Determine the (X, Y) coordinate at the center of the cell enclosing the given text.  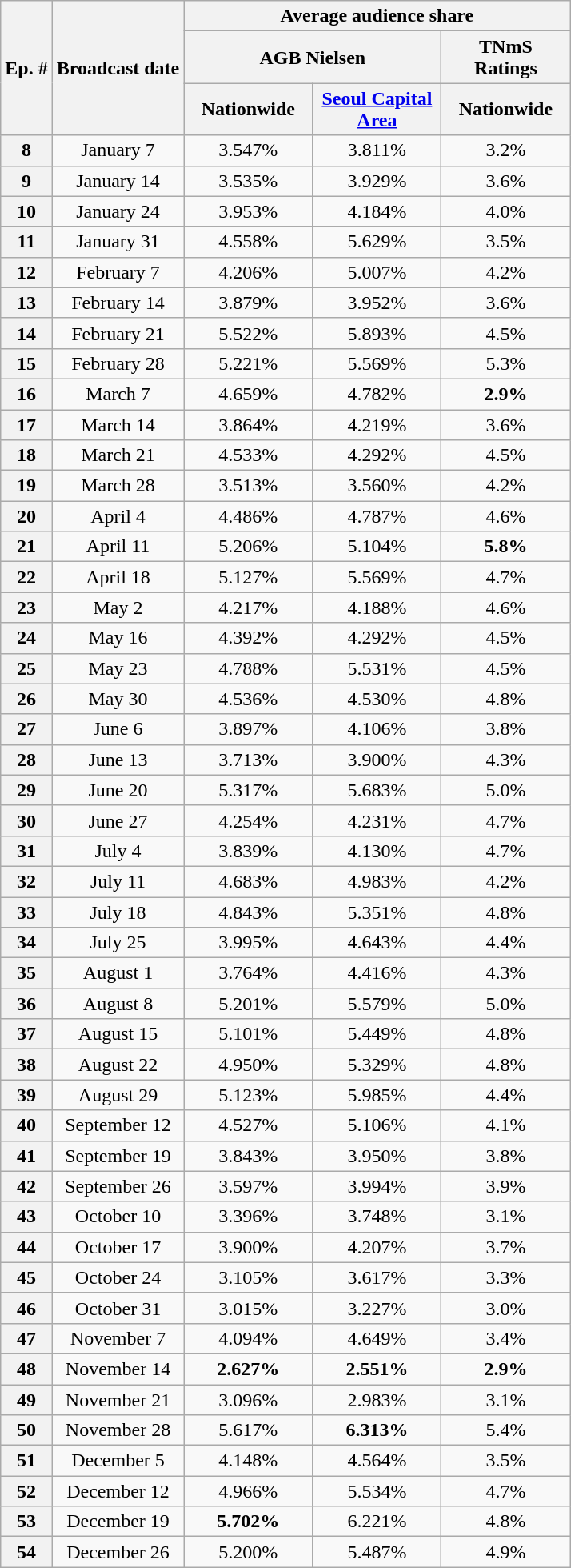
3.096% (248, 1400)
4.207% (377, 1247)
4.683% (248, 881)
4.536% (248, 699)
4.782% (377, 394)
4.966% (248, 1491)
4.106% (377, 729)
3.560% (377, 486)
5.206% (248, 547)
4.184% (377, 211)
3.2% (505, 150)
3.617% (377, 1277)
3.748% (377, 1217)
4.217% (248, 608)
August 22 (118, 1065)
July 4 (118, 851)
May 23 (118, 668)
October 24 (118, 1277)
4.188% (377, 608)
9 (26, 181)
4.219% (377, 425)
June 6 (118, 729)
March 7 (118, 394)
5.8% (505, 547)
19 (26, 486)
32 (26, 881)
2.983% (377, 1400)
33 (26, 912)
4.787% (377, 516)
5.101% (248, 1034)
10 (26, 211)
5.449% (377, 1034)
3.897% (248, 729)
24 (26, 638)
3.952% (377, 303)
22 (26, 577)
TNmS Ratings (505, 58)
October 10 (118, 1217)
40 (26, 1125)
Average audience share (377, 16)
5.201% (248, 1004)
4.564% (377, 1461)
3.950% (377, 1156)
5.534% (377, 1491)
4.094% (248, 1338)
5.351% (377, 912)
3.7% (505, 1247)
5.985% (377, 1095)
23 (26, 608)
February 28 (118, 363)
December 26 (118, 1552)
11 (26, 242)
4.1% (505, 1125)
December 19 (118, 1522)
37 (26, 1034)
July 25 (118, 943)
September 19 (118, 1156)
4.206% (248, 272)
35 (26, 973)
March 14 (118, 425)
4.649% (377, 1338)
July 18 (118, 912)
12 (26, 272)
5.487% (377, 1552)
4.231% (377, 820)
53 (26, 1522)
5.200% (248, 1552)
3.839% (248, 851)
4.530% (377, 699)
6.221% (377, 1522)
51 (26, 1461)
AGB Nielsen (313, 58)
45 (26, 1277)
January 24 (118, 211)
30 (26, 820)
48 (26, 1369)
4.983% (377, 881)
5.104% (377, 547)
49 (26, 1400)
47 (26, 1338)
4.843% (248, 912)
February 21 (118, 333)
Ep. # (26, 68)
3.105% (248, 1277)
June 13 (118, 760)
6.313% (377, 1430)
4.527% (248, 1125)
5.123% (248, 1095)
5.617% (248, 1430)
August 1 (118, 973)
8 (26, 150)
18 (26, 455)
5.317% (248, 790)
November 28 (118, 1430)
4.486% (248, 516)
November 21 (118, 1400)
44 (26, 1247)
August 29 (118, 1095)
September 26 (118, 1186)
3.535% (248, 181)
13 (26, 303)
3.764% (248, 973)
3.953% (248, 211)
5.579% (377, 1004)
28 (26, 760)
4.148% (248, 1461)
3.995% (248, 943)
46 (26, 1308)
4.533% (248, 455)
4.130% (377, 851)
Seoul Capital Area (377, 109)
December 12 (118, 1491)
June 20 (118, 790)
5.629% (377, 242)
3.396% (248, 1217)
3.015% (248, 1308)
January 14 (118, 181)
5.522% (248, 333)
March 21 (118, 455)
3.864% (248, 425)
October 17 (118, 1247)
34 (26, 943)
4.9% (505, 1552)
50 (26, 1430)
May 30 (118, 699)
14 (26, 333)
5.3% (505, 363)
4.416% (377, 973)
25 (26, 668)
2.551% (377, 1369)
5.106% (377, 1125)
41 (26, 1156)
52 (26, 1491)
April 11 (118, 547)
27 (26, 729)
September 12 (118, 1125)
Broadcast date (118, 68)
May 2 (118, 608)
5.531% (377, 668)
April 18 (118, 577)
3.4% (505, 1338)
5.893% (377, 333)
3.811% (377, 150)
4.0% (505, 211)
4.788% (248, 668)
3.3% (505, 1277)
3.9% (505, 1186)
4.254% (248, 820)
16 (26, 394)
29 (26, 790)
39 (26, 1095)
October 31 (118, 1308)
August 8 (118, 1004)
38 (26, 1065)
5.683% (377, 790)
3.547% (248, 150)
20 (26, 516)
31 (26, 851)
February 7 (118, 272)
4.643% (377, 943)
November 7 (118, 1338)
March 28 (118, 486)
5.702% (248, 1522)
4.659% (248, 394)
3.597% (248, 1186)
November 14 (118, 1369)
5.007% (377, 272)
3.843% (248, 1156)
5.329% (377, 1065)
54 (26, 1552)
3.879% (248, 303)
January 7 (118, 150)
February 14 (118, 303)
5.4% (505, 1430)
3.994% (377, 1186)
3.513% (248, 486)
May 16 (118, 638)
3.227% (377, 1308)
April 4 (118, 516)
26 (26, 699)
4.392% (248, 638)
5.127% (248, 577)
43 (26, 1217)
36 (26, 1004)
17 (26, 425)
July 11 (118, 881)
15 (26, 363)
3.0% (505, 1308)
5.221% (248, 363)
4.950% (248, 1065)
42 (26, 1186)
August 15 (118, 1034)
December 5 (118, 1461)
21 (26, 547)
4.558% (248, 242)
June 27 (118, 820)
2.627% (248, 1369)
3.713% (248, 760)
January 31 (118, 242)
3.929% (377, 181)
